Provide the (X, Y) coordinate of the cell's center where the given text is located.  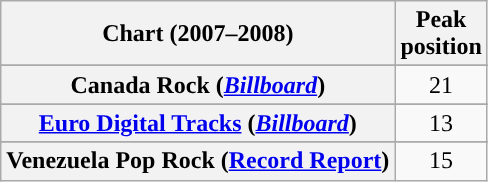
Peakposition (441, 34)
13 (441, 123)
21 (441, 85)
Venezuela Pop Rock (Record Report) (198, 161)
Euro Digital Tracks (Billboard) (198, 123)
Canada Rock (Billboard) (198, 85)
Chart (2007–2008) (198, 34)
15 (441, 161)
